Provide the (x, y) coordinate of the cell's center where the given text is located.  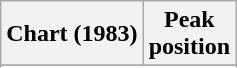
Chart (1983) (72, 34)
Peakposition (189, 34)
